Return the [x, y] coordinate for the center point of the cell that contains the specified text.  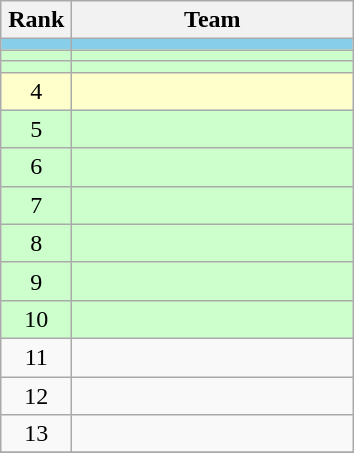
5 [36, 129]
11 [36, 357]
13 [36, 434]
4 [36, 91]
6 [36, 167]
12 [36, 395]
Team [212, 20]
7 [36, 205]
Rank [36, 20]
8 [36, 243]
9 [36, 281]
10 [36, 319]
